Identify which cell holds the provided text, then report its [X, Y] central coordinate. 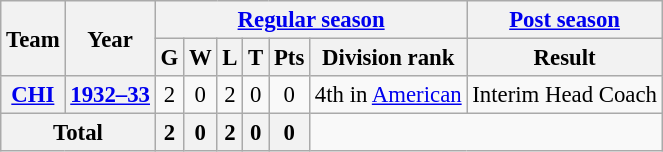
CHI [33, 95]
T [256, 58]
4th in American [388, 95]
Pts [290, 58]
Team [33, 38]
Division rank [388, 58]
Year [110, 38]
W [200, 58]
Total [78, 133]
Regular season [311, 20]
1932–33 [110, 95]
Result [564, 58]
Post season [564, 20]
G [169, 58]
Interim Head Coach [564, 95]
L [230, 58]
